Detect which cell encompasses the target text, then output its (X, Y) center coordinate. 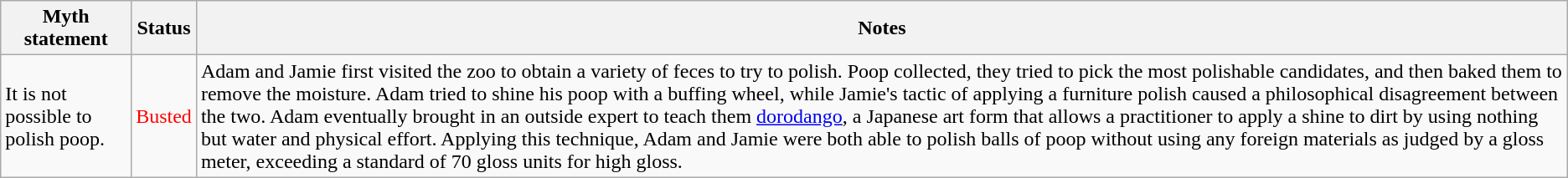
Myth statement (66, 28)
It is not possible to polish poop. (66, 116)
Notes (881, 28)
Busted (164, 116)
Status (164, 28)
